From the cell containing the given text, extract its center point as (X, Y) coordinate. 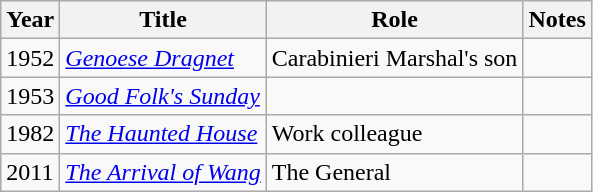
Good Folk's Sunday (163, 96)
The Arrival of Wang (163, 172)
Work colleague (394, 134)
Role (394, 20)
The General (394, 172)
Carabinieri Marshal's son (394, 58)
The Haunted House (163, 134)
Genoese Dragnet (163, 58)
2011 (30, 172)
Title (163, 20)
Notes (557, 20)
Year (30, 20)
1953 (30, 96)
1952 (30, 58)
1982 (30, 134)
